From the cell containing the given text, extract its center point as [X, Y] coordinate. 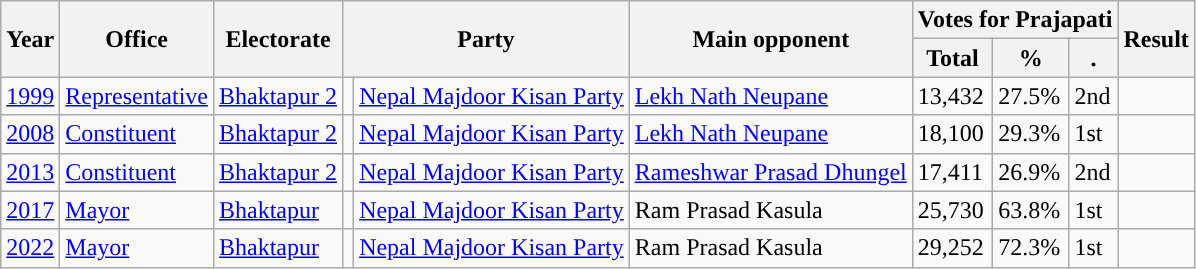
63.8% [1031, 210]
27.5% [1031, 96]
Main opponent [770, 39]
17,411 [952, 172]
29.3% [1031, 134]
% [1031, 58]
2022 [30, 248]
Representative [137, 96]
29,252 [952, 248]
72.3% [1031, 248]
Result [1156, 39]
2008 [30, 134]
Rameshwar Prasad Dhungel [770, 172]
Electorate [278, 39]
Office [137, 39]
13,432 [952, 96]
2013 [30, 172]
2017 [30, 210]
25,730 [952, 210]
Year [30, 39]
Total [952, 58]
26.9% [1031, 172]
18,100 [952, 134]
1999 [30, 96]
Party [486, 39]
Votes for Prajapati [1015, 20]
. [1094, 58]
